For the text-containing cell, return its midpoint in (X, Y) coordinate format. 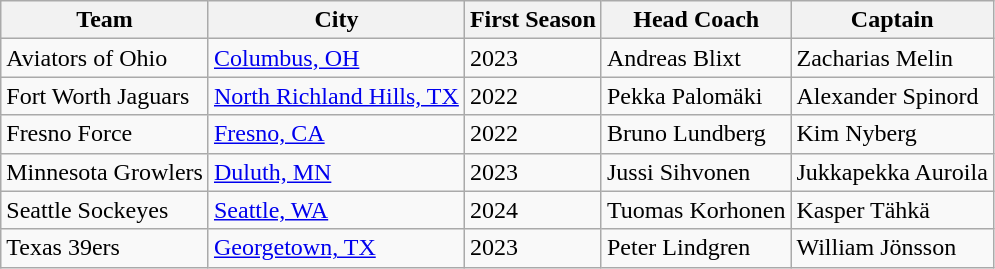
Zacharias Melin (892, 58)
William Jönsson (892, 248)
Head Coach (696, 20)
Minnesota Growlers (105, 172)
Seattle Sockeyes (105, 210)
Fort Worth Jaguars (105, 96)
Andreas Blixt (696, 58)
Georgetown, TX (336, 248)
Duluth, MN (336, 172)
Seattle, WA (336, 210)
Jukkapekka Auroila (892, 172)
Bruno Lundberg (696, 134)
Peter Lindgren (696, 248)
Kasper Tähkä (892, 210)
Pekka Palomäki (696, 96)
Tuomas Korhonen (696, 210)
First Season (532, 20)
Fresno, CA (336, 134)
Fresno Force (105, 134)
Team (105, 20)
City (336, 20)
Aviators of Ohio (105, 58)
2024 (532, 210)
Texas 39ers (105, 248)
Kim Nyberg (892, 134)
North Richland Hills, TX (336, 96)
Alexander Spinord (892, 96)
Columbus, OH (336, 58)
Captain (892, 20)
Jussi Sihvonen (696, 172)
